Extract the (X, Y) coordinate from the center of the cell holding the provided text.  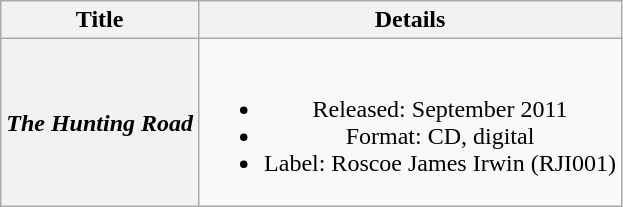
Details (410, 20)
Title (100, 20)
Released: September 2011Format: CD, digitalLabel: Roscoe James Irwin (RJI001) (410, 122)
The Hunting Road (100, 122)
